Pinpoint the cell where the given text exists, returning its (X, Y) midpoint coordinate. 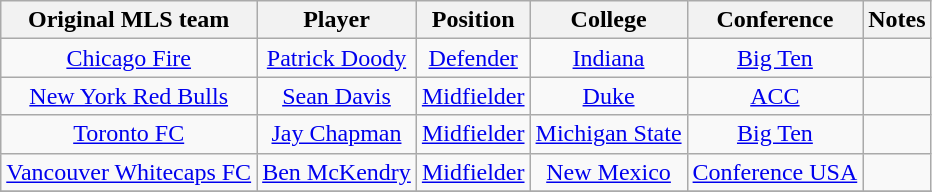
Duke (608, 96)
Patrick Doody (337, 58)
Position (473, 20)
Notes (897, 20)
Ben McKendry (337, 172)
Conference USA (775, 172)
Vancouver Whitecaps FC (129, 172)
Original MLS team (129, 20)
Chicago Fire (129, 58)
College (608, 20)
Michigan State (608, 134)
Indiana (608, 58)
New York Red Bulls (129, 96)
New Mexico (608, 172)
Conference (775, 20)
Jay Chapman (337, 134)
Sean Davis (337, 96)
Defender (473, 58)
Player (337, 20)
Toronto FC (129, 134)
ACC (775, 96)
